Capture the cell that displays the provided text and extract its [X, Y] central coordinate. 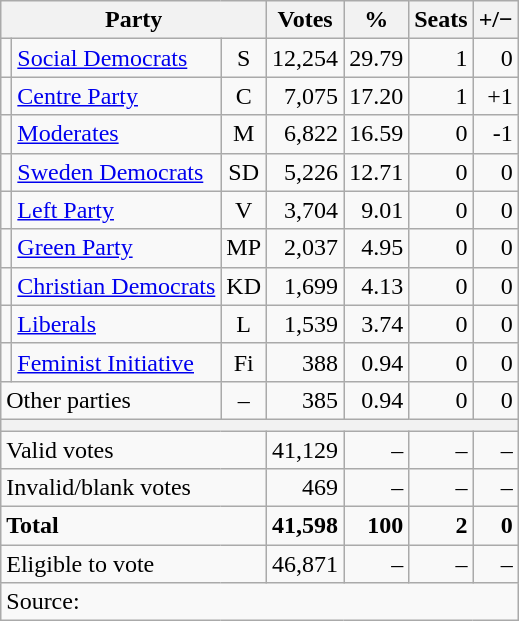
Other parties [111, 400]
Total [134, 526]
Liberals [116, 324]
% [376, 20]
Fi [244, 362]
41,598 [306, 526]
Centre Party [116, 96]
+1 [496, 96]
Source: [260, 602]
29.79 [376, 58]
V [244, 210]
Invalid/blank votes [134, 488]
-1 [496, 134]
Valid votes [134, 449]
46,871 [306, 564]
Eligible to vote [134, 564]
Left Party [116, 210]
Seats [441, 20]
5,226 [306, 172]
4.95 [376, 248]
KD [244, 286]
2,037 [306, 248]
12.71 [376, 172]
L [244, 324]
Social Democrats [116, 58]
388 [306, 362]
12,254 [306, 58]
6,822 [306, 134]
3,704 [306, 210]
16.59 [376, 134]
9.01 [376, 210]
3.74 [376, 324]
Party [134, 20]
C [244, 96]
Moderates [116, 134]
1,539 [306, 324]
41,129 [306, 449]
4.13 [376, 286]
1,699 [306, 286]
100 [376, 526]
469 [306, 488]
17.20 [376, 96]
7,075 [306, 96]
S [244, 58]
Feminist Initiative [116, 362]
M [244, 134]
2 [441, 526]
MP [244, 248]
385 [306, 400]
Green Party [116, 248]
Votes [306, 20]
Sweden Democrats [116, 172]
+/− [496, 20]
SD [244, 172]
Christian Democrats [116, 286]
